Output the [X, Y] coordinate of the center of the cell containing the given text.  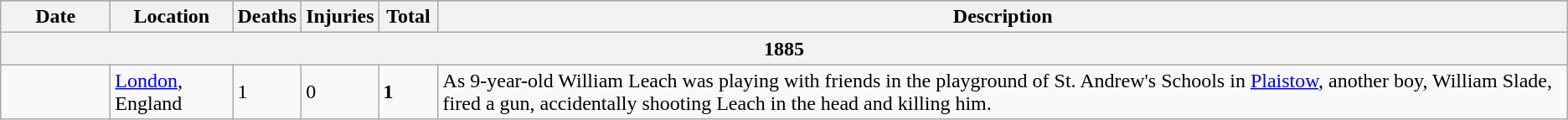
Deaths [267, 17]
Injuries [340, 17]
Description [1003, 17]
Location [172, 17]
Total [409, 17]
1885 [784, 49]
London, England [172, 92]
Date [55, 17]
0 [340, 92]
